Search for the cell housing the specified text and yield its [x, y] center coordinate. 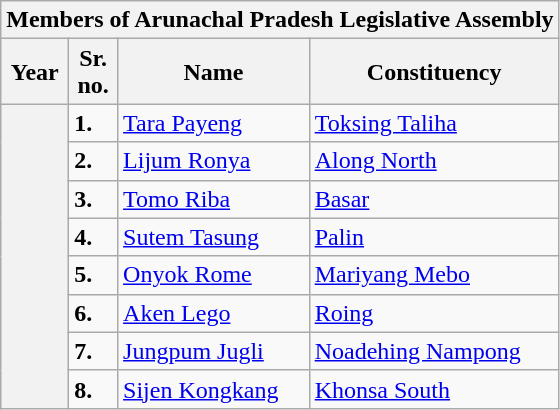
Sr.no. [94, 72]
Aken Lego [214, 313]
2. [94, 161]
Sutem Tasung [214, 237]
Roing [434, 313]
Lijum Ronya [214, 161]
Members of Arunachal Pradesh Legislative Assembly [280, 20]
Sijen Kongkang [214, 389]
5. [94, 275]
Mariyang Mebo [434, 275]
Noadehing Nampong [434, 351]
Tara Payeng [214, 123]
Jungpum Jugli [214, 351]
7. [94, 351]
1. [94, 123]
Along North [434, 161]
Khonsa South [434, 389]
Constituency [434, 72]
6. [94, 313]
Year [35, 72]
4. [94, 237]
3. [94, 199]
Toksing Taliha [434, 123]
Onyok Rome [214, 275]
Basar [434, 199]
Palin [434, 237]
Name [214, 72]
Tomo Riba [214, 199]
8. [94, 389]
